Extract the (X, Y) coordinate from the center of the cell holding the provided text.  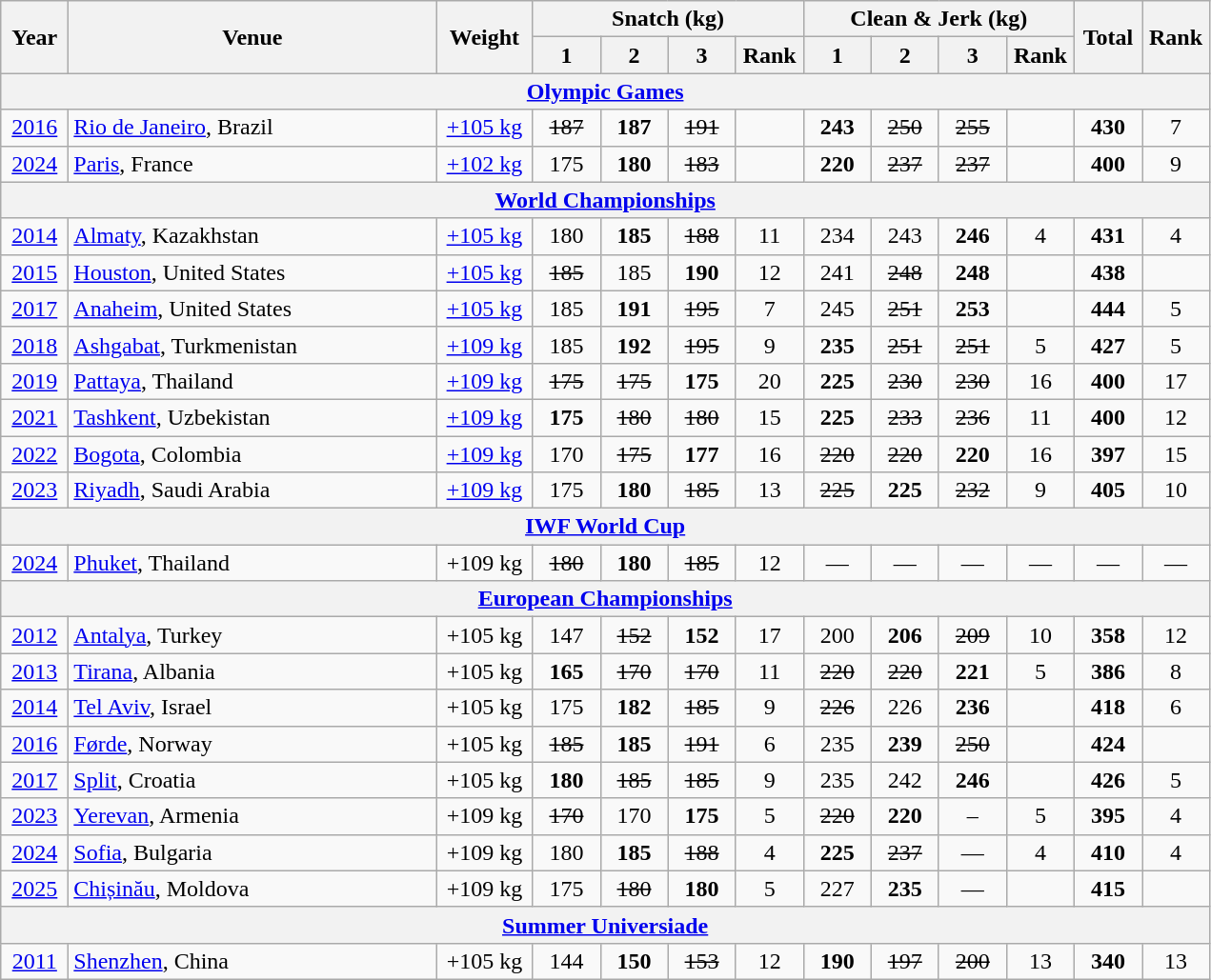
Tirana, Albania (252, 671)
2015 (34, 272)
197 (905, 961)
Anaheim, United States (252, 309)
Tel Aviv, Israel (252, 708)
2012 (34, 635)
232 (972, 490)
165 (566, 671)
147 (566, 635)
Total (1107, 37)
239 (905, 744)
340 (1107, 961)
2021 (34, 417)
410 (1107, 852)
153 (701, 961)
Shenzhen, China (252, 961)
386 (1107, 671)
Olympic Games (606, 91)
144 (566, 961)
Paris, France (252, 164)
Riyadh, Saudi Arabia (252, 490)
8 (1176, 671)
Ashgabat, Turkmenistan (252, 345)
424 (1107, 744)
Tashkent, Uzbekistan (252, 417)
418 (1107, 708)
Summer Universiade (606, 925)
233 (905, 417)
European Championships (606, 599)
241 (837, 272)
150 (635, 961)
Yerevan, Armenia (252, 816)
209 (972, 635)
444 (1107, 309)
Chișinău, Moldova (252, 889)
415 (1107, 889)
Antalya, Turkey (252, 635)
Rio de Janeiro, Brazil (252, 128)
Førde, Norway (252, 744)
IWF World Cup (606, 527)
431 (1107, 236)
Weight (484, 37)
20 (770, 381)
358 (1107, 635)
405 (1107, 490)
Phuket, Thailand (252, 563)
426 (1107, 780)
227 (837, 889)
395 (1107, 816)
World Championships (606, 200)
Clean & Jerk (kg) (939, 19)
Sofia, Bulgaria (252, 852)
234 (837, 236)
Year (34, 37)
2018 (34, 345)
+102 kg (484, 164)
Split, Croatia (252, 780)
253 (972, 309)
192 (635, 345)
Houston, United States (252, 272)
242 (905, 780)
438 (1107, 272)
255 (972, 128)
Snatch (kg) (668, 19)
221 (972, 671)
206 (905, 635)
2025 (34, 889)
397 (1107, 454)
2022 (34, 454)
183 (701, 164)
Almaty, Kazakhstan (252, 236)
2019 (34, 381)
2013 (34, 671)
177 (701, 454)
Pattaya, Thailand (252, 381)
182 (635, 708)
430 (1107, 128)
427 (1107, 345)
2011 (34, 961)
Bogota, Colombia (252, 454)
– (972, 816)
Venue (252, 37)
245 (837, 309)
